Scan for the cell matching the given text and deliver its (x, y) coordinate at center. 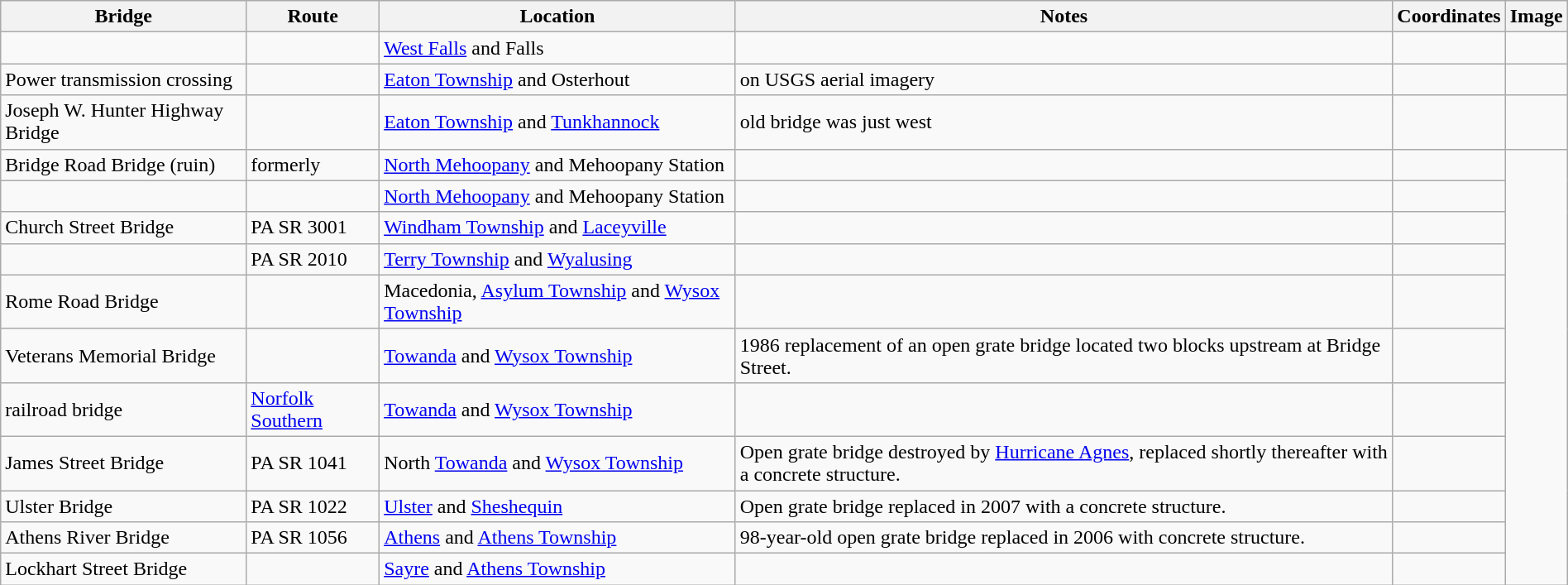
Veterans Memorial Bridge (124, 356)
PA SR 3001 (313, 228)
PA SR 1022 (313, 506)
Joseph W. Hunter Highway Bridge (124, 122)
railroad bridge (124, 409)
Athens River Bridge (124, 538)
Coordinates (1449, 17)
Notes (1064, 17)
Macedonia, Asylum Township and Wysox Township (557, 301)
Windham Township and Laceyville (557, 228)
Location (557, 17)
North Towanda and Wysox Township (557, 463)
Terry Township and Wyalusing (557, 259)
James Street Bridge (124, 463)
PA SR 1041 (313, 463)
West Falls and Falls (557, 48)
Bridge (124, 17)
Eaton Township and Tunkhannock (557, 122)
Athens and Athens Township (557, 538)
Power transmission crossing (124, 79)
Sayre and Athens Township (557, 569)
Open grate bridge replaced in 2007 with a concrete structure. (1064, 506)
1986 replacement of an open grate bridge located two blocks upstream at Bridge Street. (1064, 356)
Image (1537, 17)
Route (313, 17)
Bridge Road Bridge (ruin) (124, 165)
98-year-old open grate bridge replaced in 2006 with concrete structure. (1064, 538)
PA SR 1056 (313, 538)
Church Street Bridge (124, 228)
Eaton Township and Osterhout (557, 79)
Norfolk Southern (313, 409)
Ulster and Sheshequin (557, 506)
Ulster Bridge (124, 506)
PA SR 2010 (313, 259)
on USGS aerial imagery (1064, 79)
Lockhart Street Bridge (124, 569)
Open grate bridge destroyed by Hurricane Agnes, replaced shortly thereafter with a concrete structure. (1064, 463)
old bridge was just west (1064, 122)
formerly (313, 165)
Rome Road Bridge (124, 301)
